Detect which cell encompasses the target text, then output its (x, y) center coordinate. 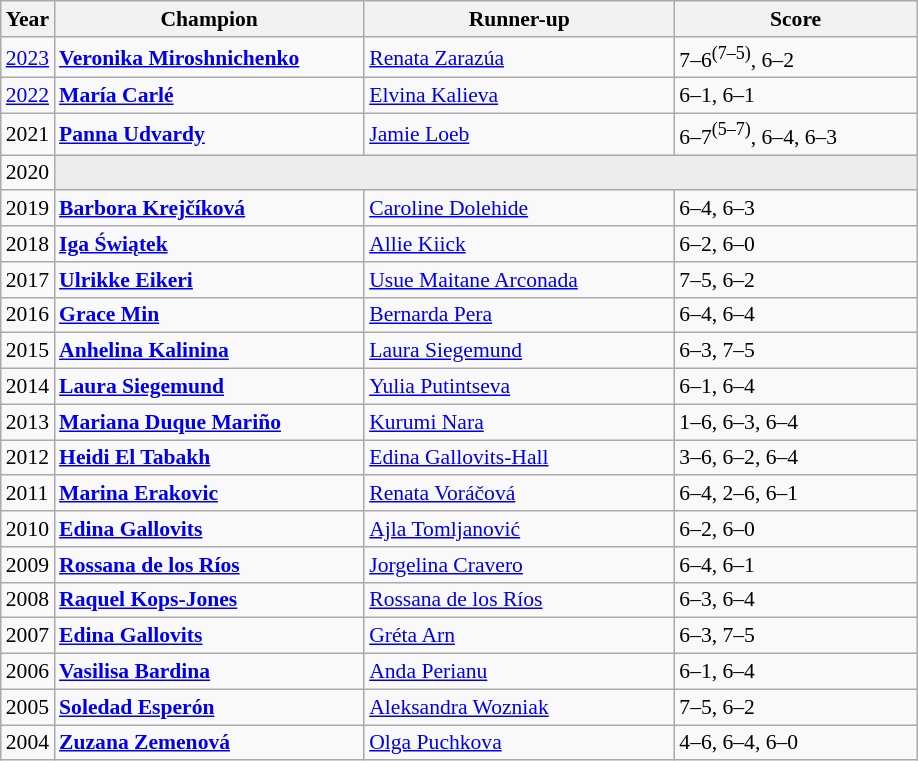
2004 (28, 743)
Elvina Kalieva (519, 96)
2022 (28, 96)
2014 (28, 387)
Olga Puchkova (519, 743)
Iga Świątek (209, 244)
Usue Maitane Arconada (519, 280)
Ajla Tomljanović (519, 529)
Panna Udvardy (209, 134)
Score (796, 19)
2020 (28, 173)
2005 (28, 707)
Raquel Kops-Jones (209, 601)
Gréta Arn (519, 636)
6–7(5–7), 6–4, 6–3 (796, 134)
2011 (28, 494)
2015 (28, 351)
2017 (28, 280)
3–6, 6–2, 6–4 (796, 458)
6–4, 6–4 (796, 316)
1–6, 6–3, 6–4 (796, 422)
Champion (209, 19)
Anda Perianu (519, 672)
Mariana Duque Mariño (209, 422)
Kurumi Nara (519, 422)
6–4, 2–6, 6–1 (796, 494)
2008 (28, 601)
Runner-up (519, 19)
María Carlé (209, 96)
2009 (28, 565)
2021 (28, 134)
2007 (28, 636)
6–3, 6–4 (796, 601)
Allie Kiick (519, 244)
Jorgelina Cravero (519, 565)
Ulrikke Eikeri (209, 280)
Renata Voráčová (519, 494)
2018 (28, 244)
Soledad Esperón (209, 707)
2012 (28, 458)
2016 (28, 316)
Barbora Krejčíková (209, 209)
2023 (28, 58)
Marina Erakovic (209, 494)
Edina Gallovits-Hall (519, 458)
6–4, 6–1 (796, 565)
Renata Zarazúa (519, 58)
Aleksandra Wozniak (519, 707)
Jamie Loeb (519, 134)
6–1, 6–1 (796, 96)
Heidi El Tabakh (209, 458)
4–6, 6–4, 6–0 (796, 743)
Grace Min (209, 316)
Anhelina Kalinina (209, 351)
7–6(7–5), 6–2 (796, 58)
2006 (28, 672)
2013 (28, 422)
Veronika Miroshnichenko (209, 58)
Year (28, 19)
2010 (28, 529)
Vasilisa Bardina (209, 672)
Bernarda Pera (519, 316)
Yulia Putintseva (519, 387)
Caroline Dolehide (519, 209)
Zuzana Zemenová (209, 743)
2019 (28, 209)
6–4, 6–3 (796, 209)
